Find where the given text appears and provide that cell's center as (X, Y) coordinate. 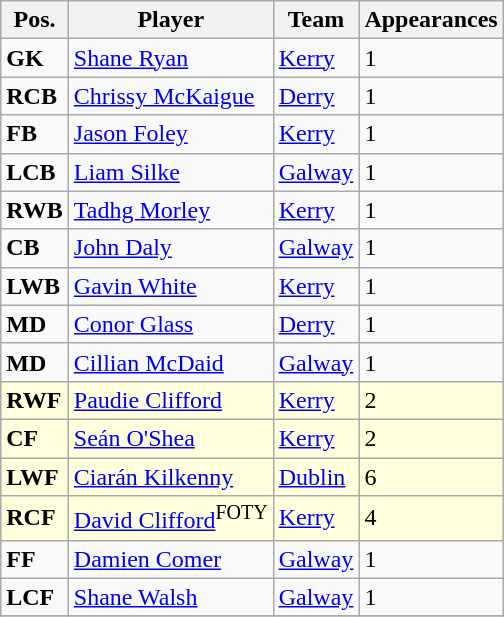
RCF (35, 518)
Paudie Clifford (170, 400)
LCF (35, 597)
4 (431, 518)
Damien Comer (170, 559)
David CliffordFOTY (170, 518)
Tadhg Morley (170, 210)
CB (35, 248)
LCB (35, 172)
Ciarán Kilkenny (170, 477)
RWF (35, 400)
Gavin White (170, 286)
FF (35, 559)
RCB (35, 96)
Pos. (35, 20)
RWB (35, 210)
GK (35, 58)
John Daly (170, 248)
6 (431, 477)
Dublin (316, 477)
LWF (35, 477)
Jason Foley (170, 134)
CF (35, 438)
FB (35, 134)
Team (316, 20)
Chrissy McKaigue (170, 96)
Player (170, 20)
Shane Ryan (170, 58)
Cillian McDaid (170, 362)
Liam Silke (170, 172)
Appearances (431, 20)
Seán O'Shea (170, 438)
Shane Walsh (170, 597)
Conor Glass (170, 324)
LWB (35, 286)
